Determine the (x, y) coordinate at the center of the cell enclosing the given text.  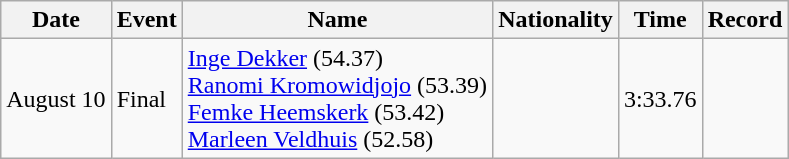
Time (660, 20)
Name (337, 20)
Inge Dekker (54.37)Ranomi Kromowidjojo (53.39)Femke Heemskerk (53.42)Marleen Veldhuis (52.58) (337, 98)
Final (146, 98)
Date (56, 20)
Event (146, 20)
Record (745, 20)
Nationality (556, 20)
August 10 (56, 98)
3:33.76 (660, 98)
